Locate the cell with the specified text and output its (x, y) center coordinate. 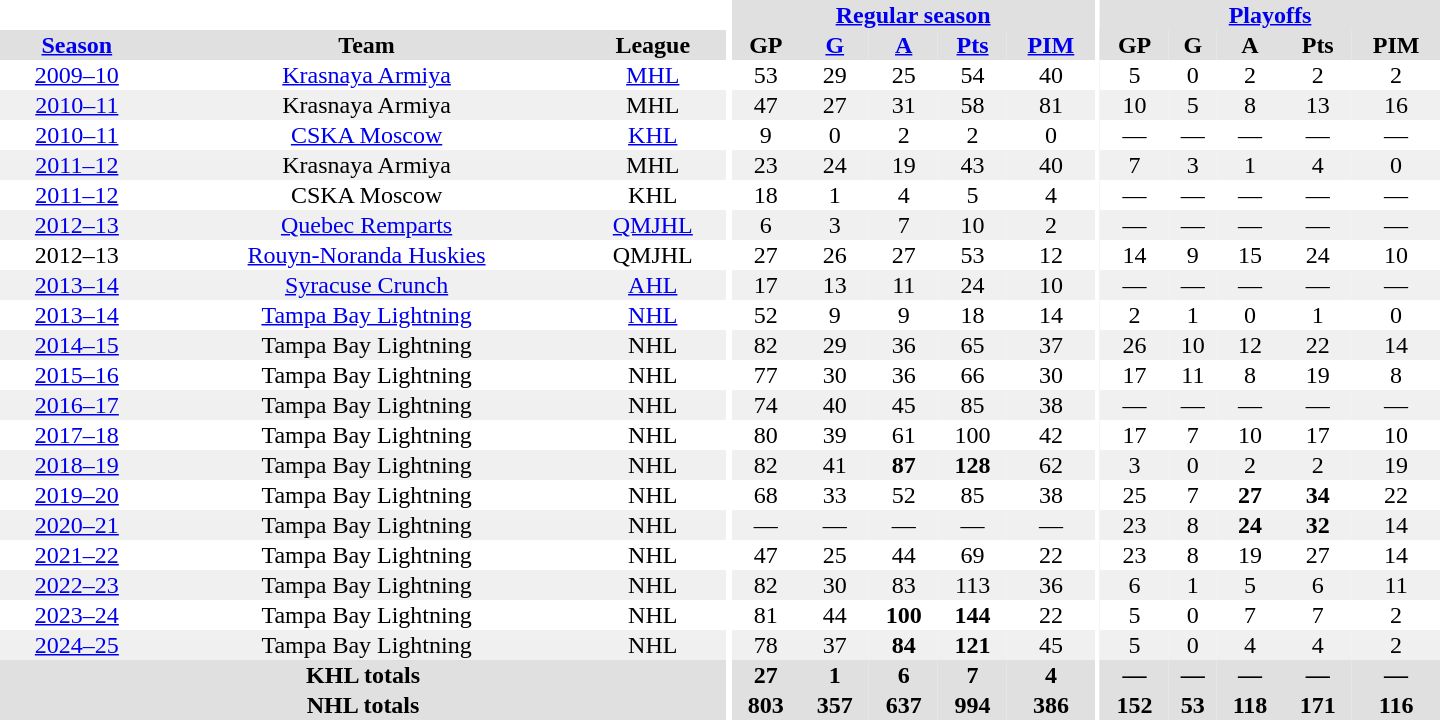
Syracuse Crunch (367, 285)
77 (766, 375)
42 (1051, 435)
61 (904, 435)
2022–23 (77, 585)
637 (904, 705)
AHL (652, 285)
118 (1250, 705)
78 (766, 645)
Playoffs (1270, 15)
33 (834, 495)
83 (904, 585)
2024–25 (77, 645)
39 (834, 435)
34 (1318, 495)
Team (367, 45)
144 (972, 615)
2014–15 (77, 345)
2019–20 (77, 495)
41 (834, 465)
58 (972, 105)
68 (766, 495)
386 (1051, 705)
2009–10 (77, 75)
69 (972, 555)
2020–21 (77, 525)
Quebec Remparts (367, 225)
League (652, 45)
Regular season (912, 15)
43 (972, 165)
87 (904, 465)
994 (972, 705)
16 (1396, 105)
2023–24 (77, 615)
2015–16 (77, 375)
15 (1250, 255)
65 (972, 345)
80 (766, 435)
Rouyn-Noranda Huskies (367, 255)
128 (972, 465)
2017–18 (77, 435)
32 (1318, 525)
803 (766, 705)
Season (77, 45)
2018–19 (77, 465)
84 (904, 645)
113 (972, 585)
NHL totals (363, 705)
KHL totals (363, 675)
66 (972, 375)
54 (972, 75)
2021–22 (77, 555)
2016–17 (77, 405)
31 (904, 105)
152 (1134, 705)
171 (1318, 705)
357 (834, 705)
116 (1396, 705)
74 (766, 405)
62 (1051, 465)
121 (972, 645)
